For the text-containing cell, return its midpoint in [x, y] coordinate format. 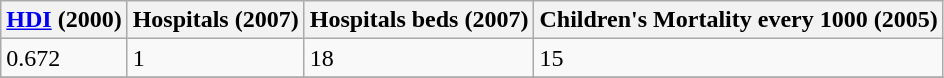
Hospitals (2007) [216, 20]
0.672 [64, 58]
15 [738, 58]
HDI (2000) [64, 20]
Children's Mortality every 1000 (2005) [738, 20]
Hospitals beds (2007) [419, 20]
1 [216, 58]
18 [419, 58]
